Return the (x, y) coordinate for the center point of the cell that contains the specified text.  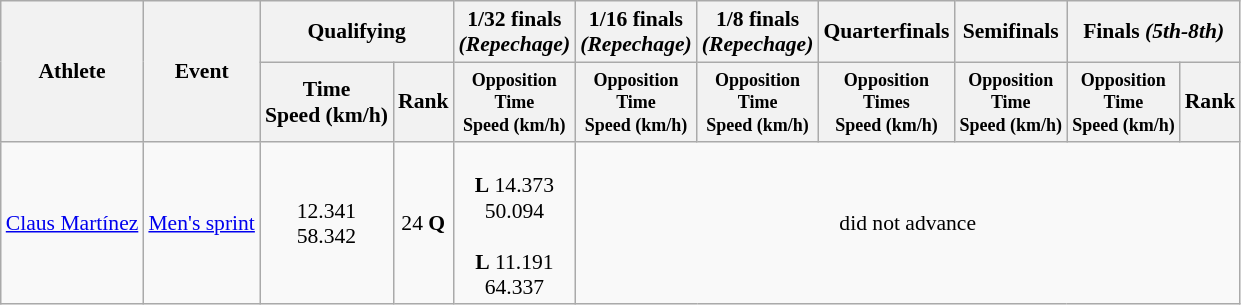
1/32 finals(Repechage) (515, 32)
Event (202, 72)
12.34158.342 (326, 224)
Men's sprint (202, 224)
1/8 finals(Repechage) (758, 32)
did not advance (908, 224)
1/16 finals(Repechage) (636, 32)
Semifinals (1010, 32)
Finals (5th-8th) (1154, 32)
TimeSpeed (km/h) (326, 102)
Quarterfinals (886, 32)
Qualifying (357, 32)
Claus Martínez (72, 224)
24 Q (424, 224)
OppositionTimesSpeed (km/h) (886, 102)
Athlete (72, 72)
L 14.37350.094L 11.19164.337 (515, 224)
